From the cell containing the given text, extract its center point as [x, y] coordinate. 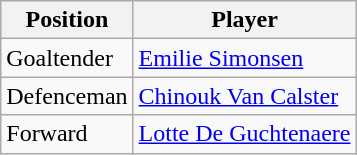
Forward [67, 134]
Emilie Simonsen [244, 58]
Goaltender [67, 58]
Player [244, 20]
Chinouk Van Calster [244, 96]
Defenceman [67, 96]
Lotte De Guchtenaere [244, 134]
Position [67, 20]
